Determine the [x, y] coordinate at the center of the cell enclosing the given text.  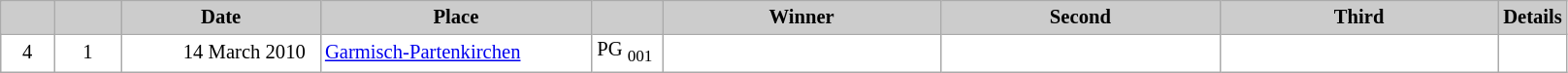
1 [88, 53]
4 [27, 53]
Garmisch-Partenkirchen [456, 53]
Third [1358, 17]
PG 001 [627, 53]
14 March 2010 [221, 53]
Details [1532, 17]
Second [1081, 17]
Place [456, 17]
Date [221, 17]
Winner [801, 17]
